Determine the (X, Y) coordinate at the center of the cell enclosing the given text.  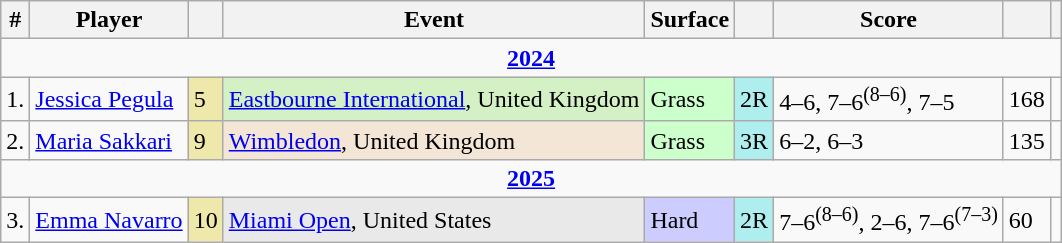
Miami Open, United States (434, 220)
Jessica Pegula (109, 100)
60 (1026, 220)
135 (1026, 140)
6–2, 6–3 (889, 140)
2. (16, 140)
2024 (532, 58)
# (16, 20)
2025 (532, 178)
3R (754, 140)
168 (1026, 100)
Score (889, 20)
4–6, 7–6(8–6), 7–5 (889, 100)
9 (206, 140)
Maria Sakkari (109, 140)
Event (434, 20)
Wimbledon, United Kingdom (434, 140)
1. (16, 100)
Hard (690, 220)
Player (109, 20)
Surface (690, 20)
3. (16, 220)
10 (206, 220)
5 (206, 100)
Emma Navarro (109, 220)
7–6(8–6), 2–6, 7–6(7–3) (889, 220)
Eastbourne International, United Kingdom (434, 100)
